Capture the cell that displays the provided text and extract its (x, y) central coordinate. 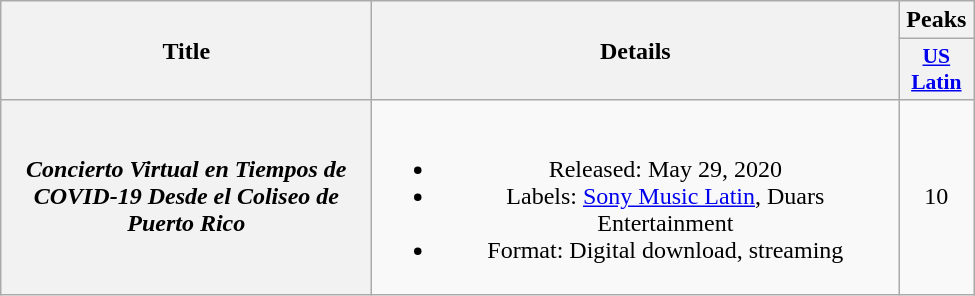
10 (936, 197)
Peaks (936, 20)
Details (636, 50)
Title (186, 50)
Released: May 29, 2020Labels: Sony Music Latin, Duars EntertainmentFormat: Digital download, streaming (636, 197)
USLatin (936, 70)
Concierto Virtual en Tiempos de COVID-19 Desde el Coliseo de Puerto Rico (186, 197)
